Output the [x, y] coordinate of the center of the cell containing the given text.  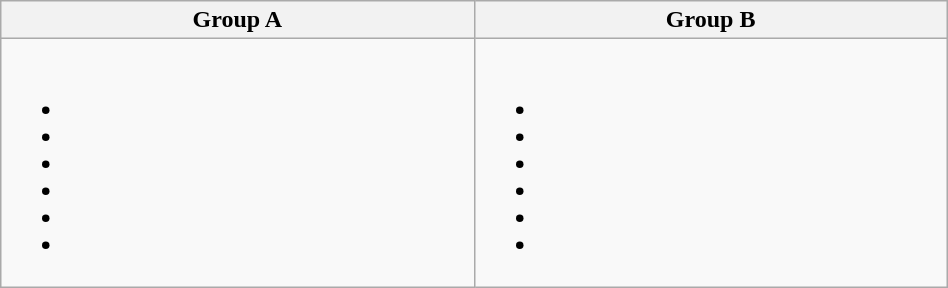
Group B [710, 20]
Group A [238, 20]
